Pinpoint the cell where the given text exists, returning its (X, Y) midpoint coordinate. 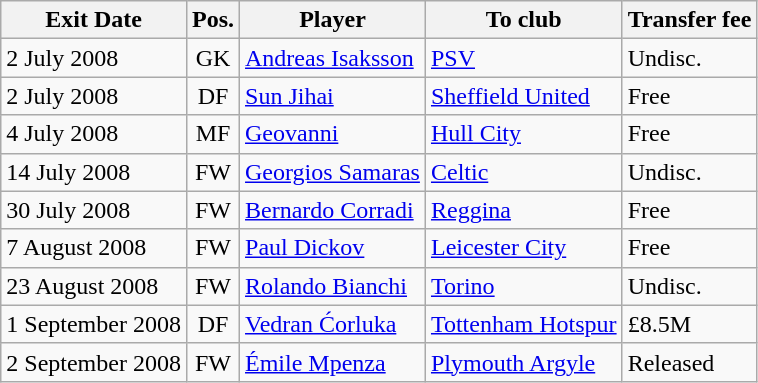
23 August 2008 (94, 286)
4 July 2008 (94, 134)
1 September 2008 (94, 324)
PSV (524, 58)
Hull City (524, 134)
2 September 2008 (94, 362)
To club (524, 20)
Vedran Ćorluka (333, 324)
14 July 2008 (94, 172)
Exit Date (94, 20)
Georgios Samaras (333, 172)
Torino (524, 286)
Andreas Isaksson (333, 58)
Tottenham Hotspur (524, 324)
MF (212, 134)
Transfer fee (690, 20)
GK (212, 58)
Bernardo Corradi (333, 210)
Plymouth Argyle (524, 362)
Pos. (212, 20)
Celtic (524, 172)
Paul Dickov (333, 248)
Player (333, 20)
Released (690, 362)
Leicester City (524, 248)
Émile Mpenza (333, 362)
30 July 2008 (94, 210)
Rolando Bianchi (333, 286)
£8.5M (690, 324)
Reggina (524, 210)
Sheffield United (524, 96)
Sun Jihai (333, 96)
7 August 2008 (94, 248)
Geovanni (333, 134)
